Provide the [x, y] coordinate of the cell's center where the given text is located.  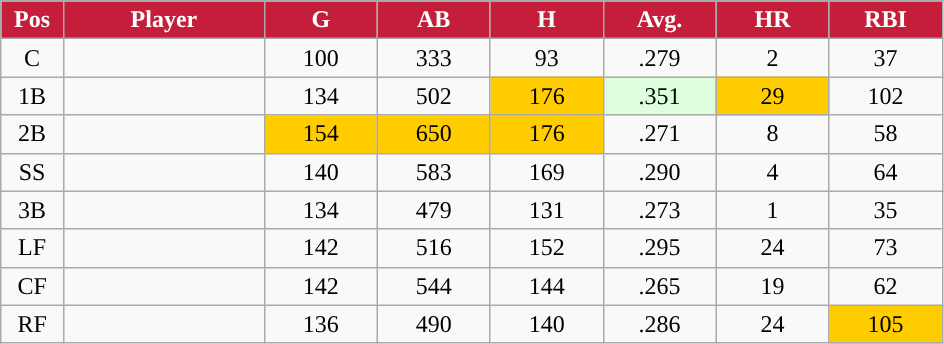
136 [320, 324]
93 [546, 58]
58 [886, 134]
.295 [660, 248]
H [546, 20]
37 [886, 58]
544 [434, 286]
333 [434, 58]
152 [546, 248]
29 [772, 96]
169 [546, 172]
AB [434, 20]
73 [886, 248]
490 [434, 324]
.279 [660, 58]
144 [546, 286]
Player [164, 20]
102 [886, 96]
8 [772, 134]
516 [434, 248]
CF [32, 286]
.271 [660, 134]
.286 [660, 324]
LF [32, 248]
Avg. [660, 20]
650 [434, 134]
2B [32, 134]
.290 [660, 172]
RBI [886, 20]
19 [772, 286]
C [32, 58]
HR [772, 20]
RF [32, 324]
100 [320, 58]
62 [886, 286]
SS [32, 172]
502 [434, 96]
2 [772, 58]
131 [546, 210]
G [320, 20]
479 [434, 210]
583 [434, 172]
.265 [660, 286]
3B [32, 210]
1B [32, 96]
105 [886, 324]
.351 [660, 96]
1 [772, 210]
Pos [32, 20]
4 [772, 172]
.273 [660, 210]
64 [886, 172]
35 [886, 210]
154 [320, 134]
